Find where the given text appears and provide that cell's center as (X, Y) coordinate. 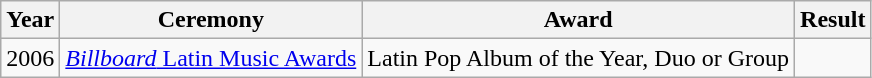
Year (30, 20)
Latin Pop Album of the Year, Duo or Group (578, 58)
Ceremony (211, 20)
Billboard Latin Music Awards (211, 58)
Result (833, 20)
Award (578, 20)
2006 (30, 58)
